Identify which cell holds the provided text, then report its (x, y) central coordinate. 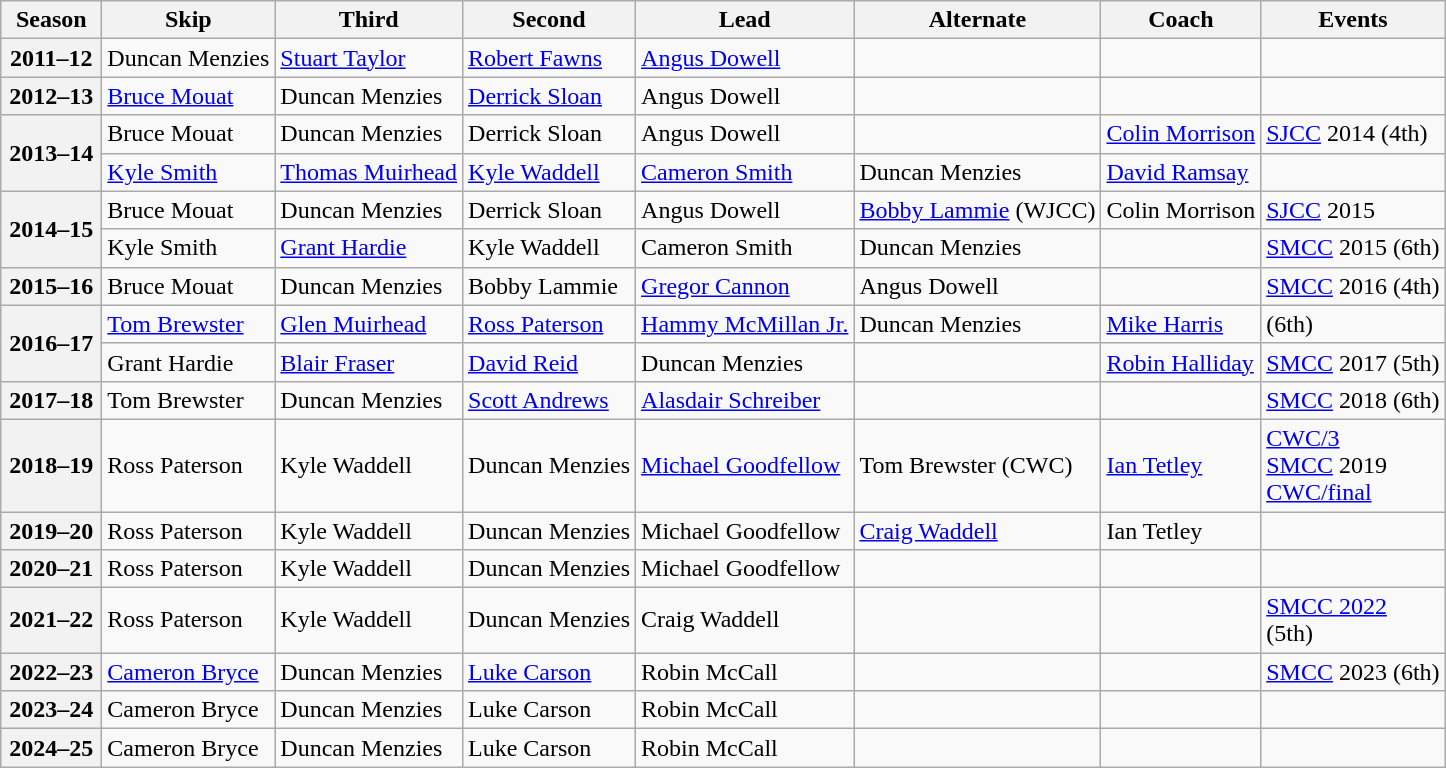
Bobby Lammie (550, 286)
Season (52, 20)
Gregor Cannon (745, 286)
Skip (188, 20)
Robert Fawns (550, 58)
2023–24 (52, 710)
David Ramsay (1181, 172)
2011–12 (52, 58)
Hammy McMillan Jr. (745, 324)
2014–15 (52, 229)
Scott Andrews (550, 400)
SJCC 2014 (4th) (1353, 134)
Lead (745, 20)
SMCC 2023 (6th) (1353, 672)
2019–20 (52, 531)
2013–14 (52, 153)
2022–23 (52, 672)
Coach (1181, 20)
(6th) (1353, 324)
2021–22 (52, 620)
Tom Brewster (CWC) (978, 465)
2017–18 (52, 400)
SMCC 2016 (4th) (1353, 286)
Mike Harris (1181, 324)
Third (369, 20)
Glen Muirhead (369, 324)
2024–25 (52, 748)
CWC/3 SMCC 2019 CWC/final (1353, 465)
Alternate (978, 20)
Stuart Taylor (369, 58)
David Reid (550, 362)
Second (550, 20)
SMCC 2022 (5th) (1353, 620)
2020–21 (52, 569)
Events (1353, 20)
SMCC 2017 (5th) (1353, 362)
SMCC 2018 (6th) (1353, 400)
SJCC 2015 (1353, 210)
2018–19 (52, 465)
Alasdair Schreiber (745, 400)
2016–17 (52, 343)
Thomas Muirhead (369, 172)
2015–16 (52, 286)
2012–13 (52, 96)
Blair Fraser (369, 362)
Bobby Lammie (WJCC) (978, 210)
SMCC 2015 (6th) (1353, 248)
Robin Halliday (1181, 362)
